Provide the [x, y] coordinate of the cell's center where the given text is located.  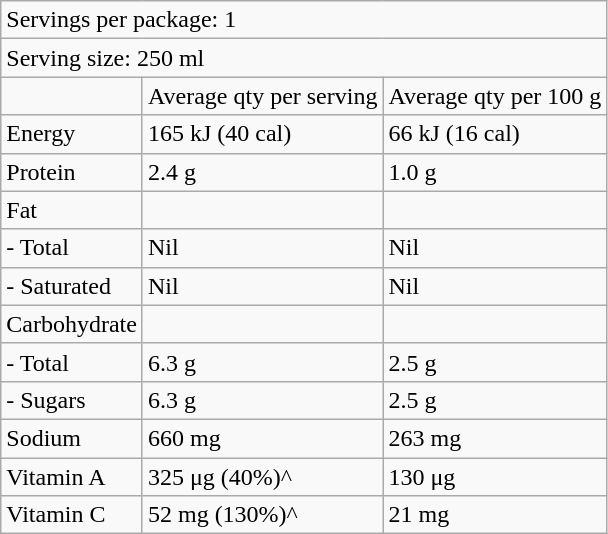
263 mg [495, 438]
660 mg [262, 438]
Servings per package: 1 [304, 20]
Fat [72, 210]
52 mg (130%)^ [262, 515]
- Saturated [72, 286]
2.4 g [262, 172]
Average qty per 100 g [495, 96]
Vitamin C [72, 515]
66 kJ (16 cal) [495, 134]
- Sugars [72, 400]
Serving size: 250 ml [304, 58]
Carbohydrate [72, 324]
325 μg (40%)^ [262, 477]
1.0 g [495, 172]
Sodium [72, 438]
Average qty per serving [262, 96]
165 kJ (40 cal) [262, 134]
21 mg [495, 515]
Energy [72, 134]
Vitamin A [72, 477]
130 μg [495, 477]
Protein [72, 172]
